Identify which cell holds the provided text, then report its [X, Y] central coordinate. 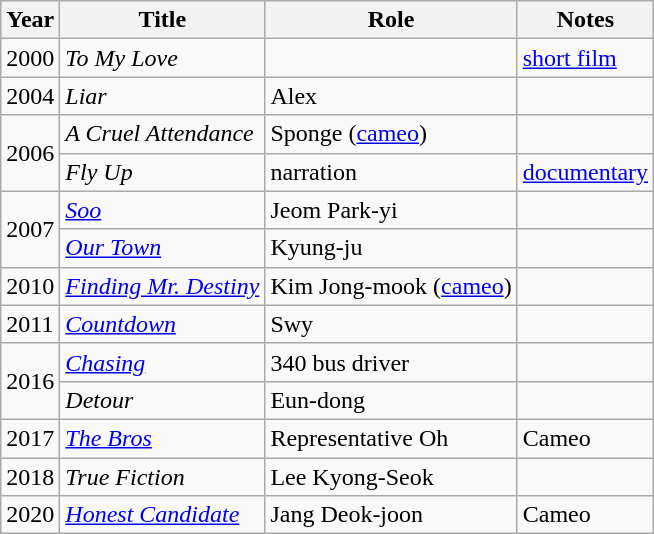
The Bros [162, 438]
A Cruel Attendance [162, 134]
Our Town [162, 248]
2000 [30, 58]
2011 [30, 324]
Chasing [162, 362]
2007 [30, 229]
Jang Deok-joon [391, 515]
Fly Up [162, 172]
Title [162, 20]
2006 [30, 153]
narration [391, 172]
Detour [162, 400]
Kyung-ju [391, 248]
Lee Kyong-Seok [391, 477]
Honest Candidate [162, 515]
Representative Oh [391, 438]
Finding Mr. Destiny [162, 286]
Liar [162, 96]
Swy [391, 324]
2017 [30, 438]
Kim Jong-mook (cameo) [391, 286]
Jeom Park-yi [391, 210]
Notes [585, 20]
Alex [391, 96]
Countdown [162, 324]
2018 [30, 477]
2016 [30, 381]
Year [30, 20]
2004 [30, 96]
documentary [585, 172]
short film [585, 58]
Role [391, 20]
Sponge (cameo) [391, 134]
Soo [162, 210]
2020 [30, 515]
To My Love [162, 58]
True Fiction [162, 477]
340 bus driver [391, 362]
Eun-dong [391, 400]
2010 [30, 286]
